Extract the (x, y) coordinate from the center of the cell holding the provided text.  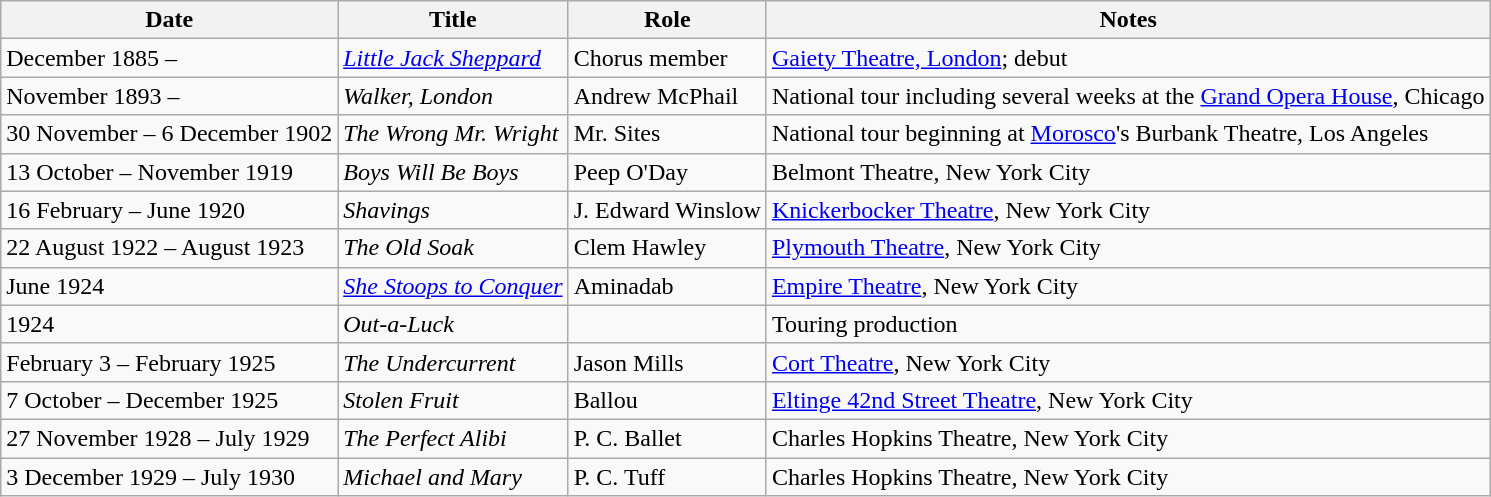
Mr. Sites (667, 134)
The Wrong Mr. Wright (453, 134)
Clem Hawley (667, 248)
Walker, London (453, 96)
Little Jack Sheppard (453, 58)
She Stoops to Conquer (453, 286)
Ballou (667, 400)
Shavings (453, 210)
Stolen Fruit (453, 400)
1924 (170, 324)
The Old Soak (453, 248)
Touring production (1128, 324)
Title (453, 20)
National tour beginning at Morosco's Burbank Theatre, Los Angeles (1128, 134)
National tour including several weeks at the Grand Opera House, Chicago (1128, 96)
22 August 1922 – August 1923 (170, 248)
Notes (1128, 20)
Cort Theatre, New York City (1128, 362)
November 1893 – (170, 96)
December 1885 – (170, 58)
Role (667, 20)
Gaiety Theatre, London; debut (1128, 58)
The Undercurrent (453, 362)
Out-a-Luck (453, 324)
Belmont Theatre, New York City (1128, 172)
June 1924 (170, 286)
13 October – November 1919 (170, 172)
Eltinge 42nd Street Theatre, New York City (1128, 400)
16 February – June 1920 (170, 210)
Date (170, 20)
Chorus member (667, 58)
P. C. Tuff (667, 477)
Michael and Mary (453, 477)
Boys Will Be Boys (453, 172)
30 November – 6 December 1902 (170, 134)
Knickerbocker Theatre, New York City (1128, 210)
Aminadab (667, 286)
Peep O'Day (667, 172)
P. C. Ballet (667, 438)
Empire Theatre, New York City (1128, 286)
7 October – December 1925 (170, 400)
February 3 – February 1925 (170, 362)
Jason Mills (667, 362)
27 November 1928 – July 1929 (170, 438)
Plymouth Theatre, New York City (1128, 248)
3 December 1929 – July 1930 (170, 477)
Andrew McPhail (667, 96)
The Perfect Alibi (453, 438)
J. Edward Winslow (667, 210)
